Find where the given text appears and provide that cell's center as (x, y) coordinate. 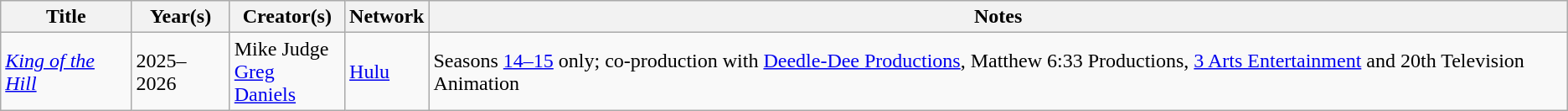
Seasons 14–15 only; co-production with Deedle-Dee Productions, Matthew 6:33 Productions, 3 Arts Entertainment and 20th Television Animation (998, 71)
Year(s) (181, 17)
Hulu (387, 71)
King of the Hill (66, 71)
Network (387, 17)
Notes (998, 17)
Mike JudgeGreg Daniels (286, 71)
Title (66, 17)
2025–2026 (181, 71)
Creator(s) (286, 17)
